From the cell containing the given text, extract its center point as [x, y] coordinate. 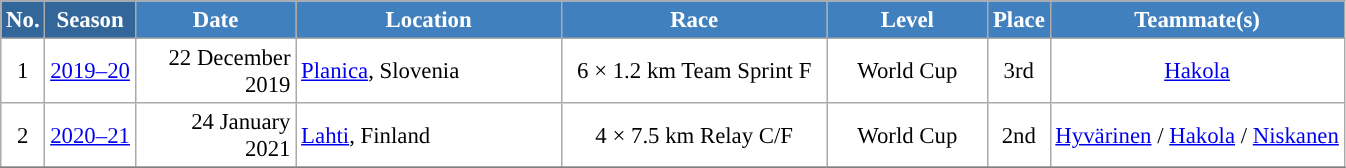
Location [429, 20]
4 × 7.5 km Relay C/F [694, 136]
Hyvärinen / Hakola / Niskanen [1197, 136]
2nd [1019, 136]
2020–21 [90, 136]
Place [1019, 20]
No. [23, 20]
1 [23, 72]
24 January 2021 [216, 136]
Teammate(s) [1197, 20]
Season [90, 20]
Planica, Slovenia [429, 72]
3rd [1019, 72]
2019–20 [90, 72]
Lahti, Finland [429, 136]
Date [216, 20]
2 [23, 136]
Level [908, 20]
Hakola [1197, 72]
22 December 2019 [216, 72]
6 × 1.2 km Team Sprint F [694, 72]
Race [694, 20]
